Extract the [X, Y] coordinate from the center of the cell holding the provided text.  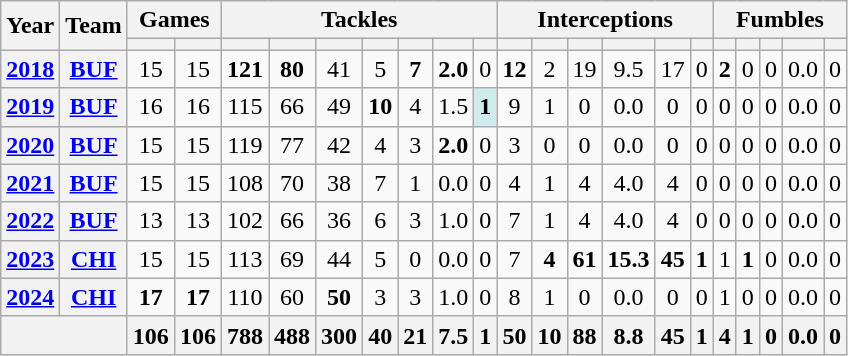
788 [244, 335]
38 [340, 183]
Interceptions [605, 20]
6 [380, 221]
2023 [30, 259]
1.5 [454, 107]
88 [584, 335]
60 [292, 297]
300 [340, 335]
15.3 [628, 259]
2020 [30, 145]
9 [514, 107]
2019 [30, 107]
19 [584, 69]
102 [244, 221]
Fumbles [780, 20]
Year [30, 26]
36 [340, 221]
8.8 [628, 335]
8 [514, 297]
115 [244, 107]
44 [340, 259]
42 [340, 145]
Tackles [358, 20]
121 [244, 69]
119 [244, 145]
12 [514, 69]
49 [340, 107]
2022 [30, 221]
Games [174, 20]
41 [340, 69]
69 [292, 259]
80 [292, 69]
113 [244, 259]
110 [244, 297]
9.5 [628, 69]
21 [416, 335]
Team [94, 26]
2018 [30, 69]
70 [292, 183]
7.5 [454, 335]
77 [292, 145]
40 [380, 335]
108 [244, 183]
2021 [30, 183]
488 [292, 335]
2024 [30, 297]
61 [584, 259]
